Scan for the cell matching the given text and deliver its (x, y) coordinate at center. 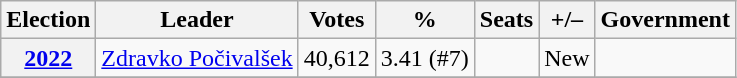
New (567, 58)
Votes (336, 20)
Government (665, 20)
+/– (567, 20)
Leader (197, 20)
Seats (506, 20)
2022 (48, 58)
3.41 (#7) (424, 58)
Election (48, 20)
Zdravko Počivalšek (197, 58)
% (424, 20)
40,612 (336, 58)
